Scan for the cell matching the given text and deliver its (x, y) coordinate at center. 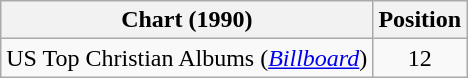
Chart (1990) (187, 20)
Position (420, 20)
12 (420, 58)
US Top Christian Albums (Billboard) (187, 58)
